Capture the cell that displays the provided text and extract its (X, Y) central coordinate. 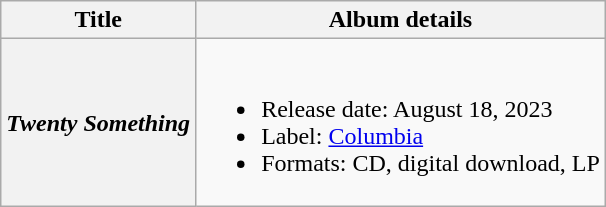
Release date: August 18, 2023Label: ColumbiaFormats: CD, digital download, LP (401, 122)
Twenty Something (98, 122)
Title (98, 20)
Album details (401, 20)
